Provide the (x, y) coordinate of the cell's center where the given text is located.  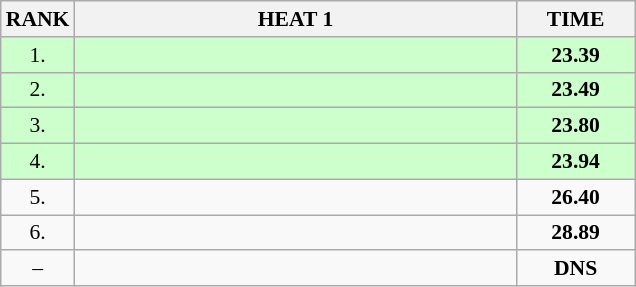
6. (38, 233)
23.94 (576, 162)
28.89 (576, 233)
5. (38, 197)
4. (38, 162)
26.40 (576, 197)
– (38, 269)
23.80 (576, 126)
RANK (38, 19)
1. (38, 55)
DNS (576, 269)
2. (38, 90)
23.49 (576, 90)
HEAT 1 (295, 19)
23.39 (576, 55)
TIME (576, 19)
3. (38, 126)
